Extract the [x, y] coordinate from the center of the cell holding the provided text.  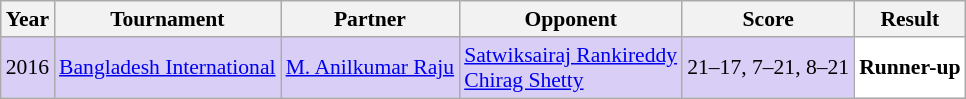
Score [768, 19]
2016 [28, 68]
Opponent [570, 19]
M. Anilkumar Raju [370, 68]
Bangladesh International [168, 68]
Year [28, 19]
Partner [370, 19]
21–17, 7–21, 8–21 [768, 68]
Result [910, 19]
Tournament [168, 19]
Runner-up [910, 68]
Satwiksairaj Rankireddy Chirag Shetty [570, 68]
